Find where the given text appears and provide that cell's center as (X, Y) coordinate. 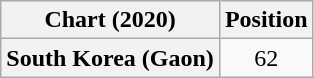
Position (266, 20)
South Korea (Gaon) (110, 58)
Chart (2020) (110, 20)
62 (266, 58)
